Scan for the cell matching the given text and deliver its (x, y) coordinate at center. 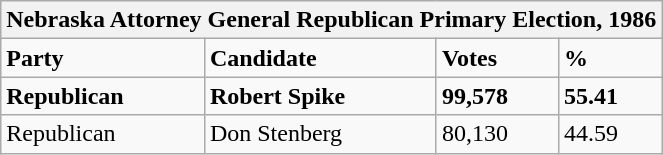
Robert Spike (320, 96)
Votes (497, 58)
Don Stenberg (320, 134)
Party (103, 58)
44.59 (610, 134)
% (610, 58)
99,578 (497, 96)
Candidate (320, 58)
80,130 (497, 134)
55.41 (610, 96)
Nebraska Attorney General Republican Primary Election, 1986 (332, 20)
